Search for the cell housing the specified text and yield its (X, Y) center coordinate. 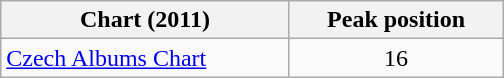
16 (396, 58)
Czech Albums Chart (146, 58)
Chart (2011) (146, 20)
Peak position (396, 20)
